Search for the cell housing the specified text and yield its [x, y] center coordinate. 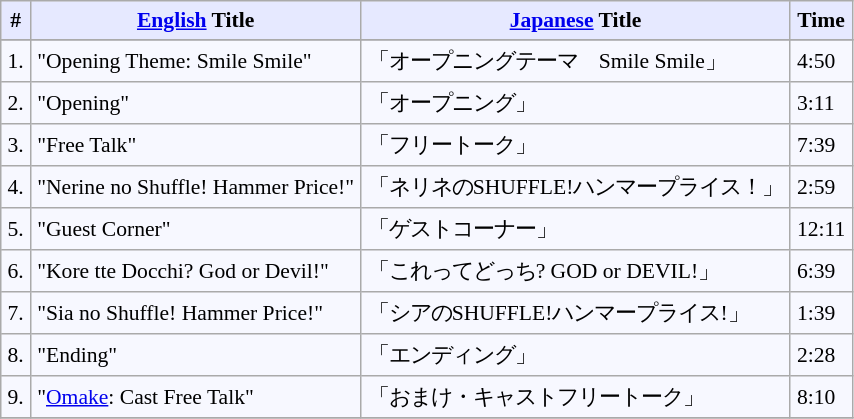
「ゲストコーナー」 [576, 229]
「ネリネのSHUFFLE!ハンマープライス！」 [576, 187]
4. [16, 187]
2. [16, 103]
「シアのSHUFFLE!ハンマープライス!」 [576, 313]
Time [821, 20]
"Opening" [195, 103]
「おまけ・キャストフリートーク」 [576, 397]
「オープニング」 [576, 103]
「フリートーク」 [576, 145]
12:11 [821, 229]
"Opening Theme: Smile Smile" [195, 61]
1:39 [821, 313]
"Ending" [195, 355]
8. [16, 355]
4:50 [821, 61]
7:39 [821, 145]
「これってどっち? GOD or DEVIL!」 [576, 271]
9. [16, 397]
「オープニングテーマ Smile Smile」 [576, 61]
3. [16, 145]
English Title [195, 20]
"Nerine no Shuffle! Hammer Price!" [195, 187]
2:59 [821, 187]
「エンディング」 [576, 355]
3:11 [821, 103]
1. [16, 61]
"Sia no Shuffle! Hammer Price!" [195, 313]
6. [16, 271]
8:10 [821, 397]
"Guest Corner" [195, 229]
"Omake: Cast Free Talk" [195, 397]
6:39 [821, 271]
5. [16, 229]
2:28 [821, 355]
"Kore tte Docchi? God or Devil!" [195, 271]
"Free Talk" [195, 145]
Japanese Title [576, 20]
# [16, 20]
7. [16, 313]
